Detect which cell encompasses the target text, then output its (X, Y) center coordinate. 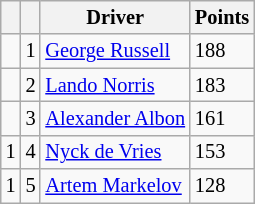
188 (222, 51)
183 (222, 85)
5 (31, 186)
3 (31, 118)
Alexander Albon (115, 118)
153 (222, 152)
2 (31, 85)
Points (222, 17)
4 (31, 152)
Artem Markelov (115, 186)
Lando Norris (115, 85)
George Russell (115, 51)
128 (222, 186)
Driver (115, 17)
161 (222, 118)
Nyck de Vries (115, 152)
